Pinpoint the cell where the given text exists, returning its [x, y] midpoint coordinate. 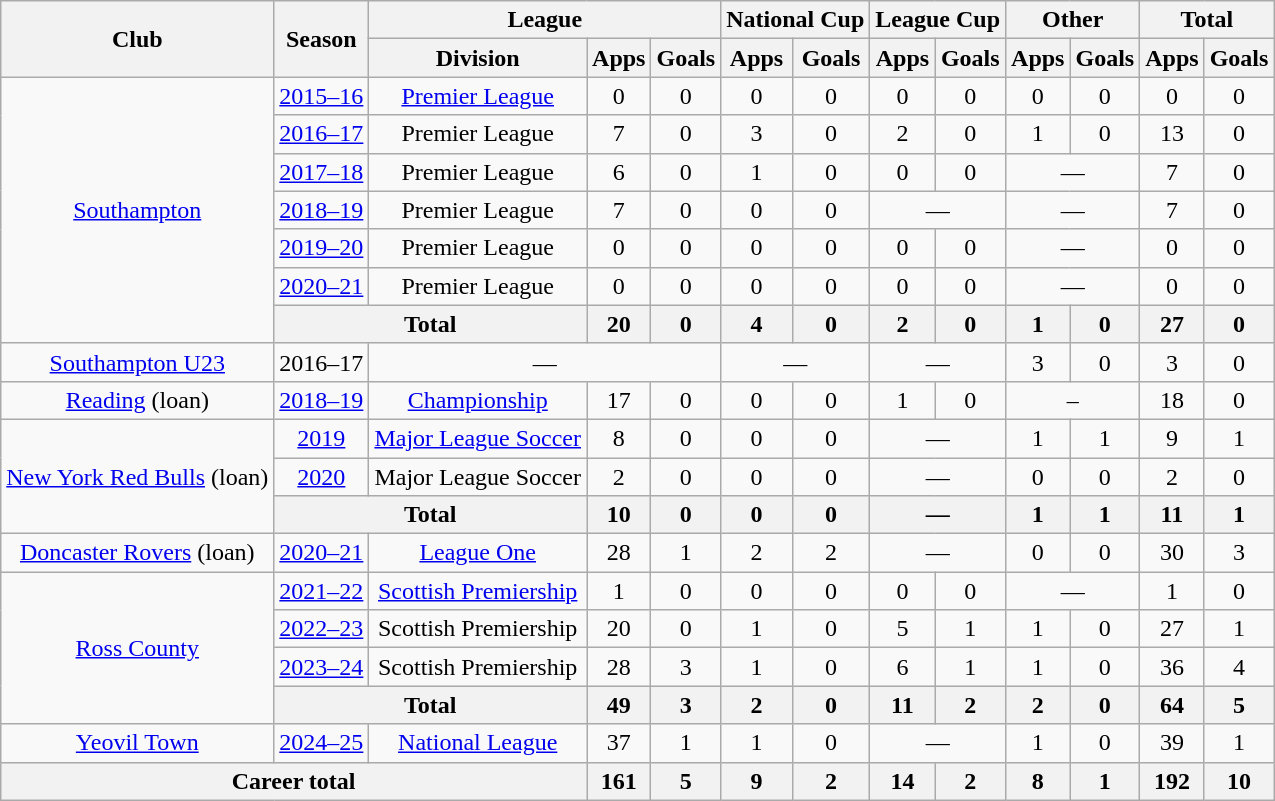
2019–20 [322, 248]
36 [1172, 667]
18 [1172, 400]
National League [478, 743]
2019 [322, 438]
2021–22 [322, 591]
161 [619, 781]
30 [1172, 553]
2024–25 [322, 743]
192 [1172, 781]
Season [322, 39]
Career total [294, 781]
Southampton [138, 210]
Reading (loan) [138, 400]
13 [1172, 134]
39 [1172, 743]
Ross County [138, 648]
– [1073, 400]
League Cup [938, 20]
17 [619, 400]
Championship [478, 400]
Doncaster Rovers (loan) [138, 553]
Other [1073, 20]
2023–24 [322, 667]
Southampton U23 [138, 362]
Club [138, 39]
League [545, 20]
Division [478, 58]
64 [1172, 705]
2022–23 [322, 629]
2017–18 [322, 172]
National Cup [796, 20]
New York Red Bulls (loan) [138, 476]
2015–16 [322, 96]
2020 [322, 477]
37 [619, 743]
49 [619, 705]
14 [902, 781]
Yeovil Town [138, 743]
League One [478, 553]
